Provide the (x, y) coordinate of the cell's center where the given text is located.  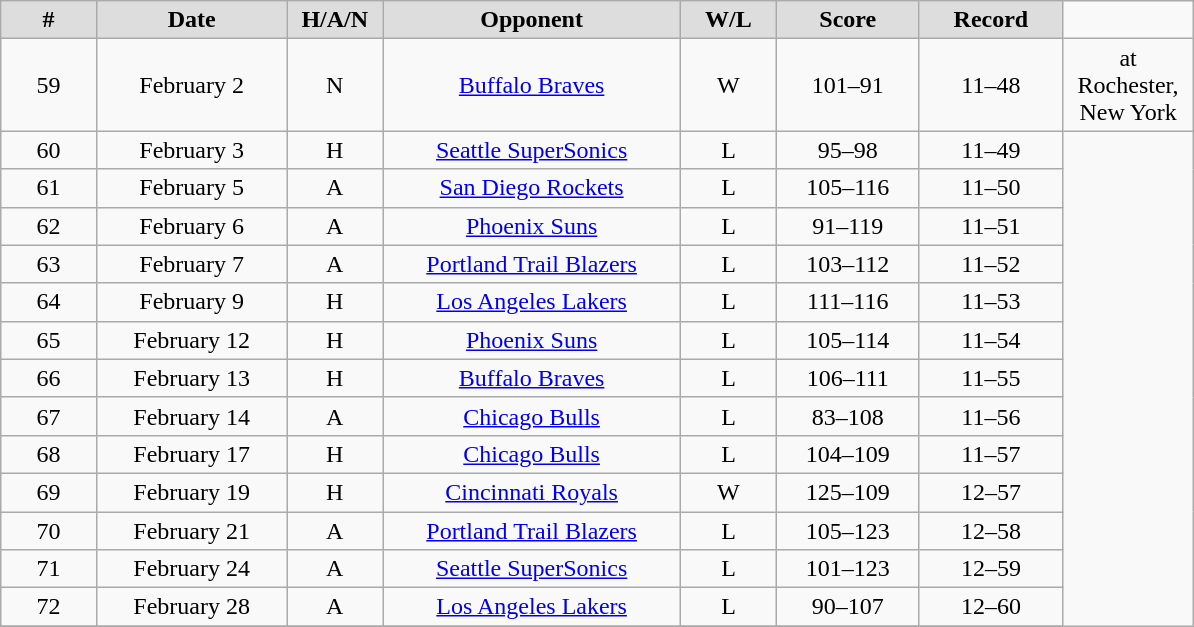
February 6 (192, 226)
San Diego Rockets (531, 188)
101–91 (848, 85)
111–116 (848, 302)
Opponent (531, 20)
11–57 (990, 454)
12–57 (990, 492)
# (48, 20)
66 (48, 378)
69 (48, 492)
February 19 (192, 492)
59 (48, 85)
67 (48, 416)
95–98 (848, 150)
11–48 (990, 85)
64 (48, 302)
90–107 (848, 607)
February 2 (192, 85)
Date (192, 20)
63 (48, 264)
February 9 (192, 302)
11–55 (990, 378)
12–60 (990, 607)
105–114 (848, 340)
February 7 (192, 264)
72 (48, 607)
65 (48, 340)
February 3 (192, 150)
February 24 (192, 569)
70 (48, 531)
12–58 (990, 531)
February 17 (192, 454)
Record (990, 20)
February 13 (192, 378)
105–116 (848, 188)
11–50 (990, 188)
11–54 (990, 340)
11–51 (990, 226)
11–53 (990, 302)
H/A/N (334, 20)
12–59 (990, 569)
W/L (728, 20)
60 (48, 150)
February 14 (192, 416)
83–108 (848, 416)
February 5 (192, 188)
61 (48, 188)
91–119 (848, 226)
105–123 (848, 531)
101–123 (848, 569)
Cincinnati Royals (531, 492)
106–111 (848, 378)
February 28 (192, 607)
at Rochester, New York (1128, 85)
125–109 (848, 492)
71 (48, 569)
104–109 (848, 454)
62 (48, 226)
February 12 (192, 340)
11–49 (990, 150)
February 21 (192, 531)
11–56 (990, 416)
68 (48, 454)
N (334, 85)
11–52 (990, 264)
Score (848, 20)
103–112 (848, 264)
